Locate the cell with the specified text and output its (X, Y) center coordinate. 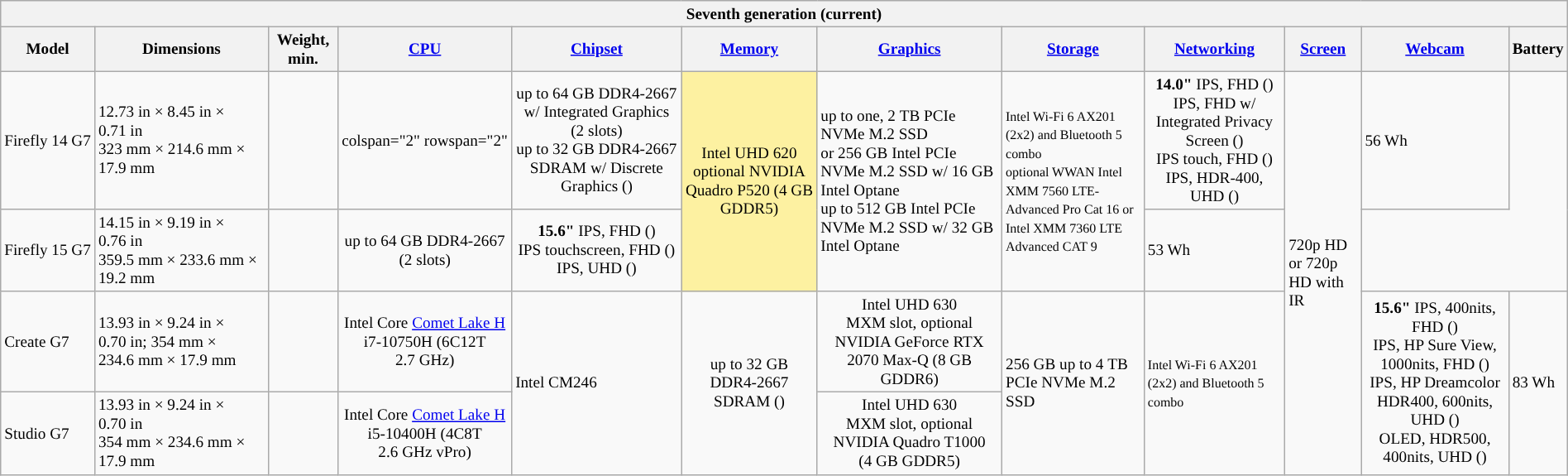
Intel CM246 (597, 382)
13.93 in × 9.24 in × 0.70 in 354 mm × 234.6 mm × 17.9 mm (181, 434)
up to 64 GB DDR4-2667 w/ Integrated Graphics (2 slots)up to 32 GB DDR4-2667 SDRAM w/ Discrete Graphics () (597, 141)
720p HDor 720p HD with IR (1323, 273)
15.6" IPS, 400nits, FHD () IPS, HP Sure View, 1000nits, FHD () IPS, HP Dreamcolor HDR400, 600nits, UHD () OLED, HDR500, 400nits, UHD () (1435, 382)
Storage (1073, 49)
up to 32 GB DDR4-2667 SDRAM () (749, 382)
Dimensions (181, 49)
Create G7 (48, 342)
Studio G7 (48, 434)
83 Wh (1538, 382)
Intel UHD 630MXM slot, optional NVIDIA Quadro T1000 (4 GB GDDR5) (910, 434)
Firefly 14 G7 (48, 141)
Intel Core Comet Lake H i5-10400H (4C8T 2.6 GHz vPro) (425, 434)
Intel Wi-Fi 6 AX201 (2x2) and Bluetooth 5 combooptional WWAN Intel XMM 7560 LTE-Advanced Pro Cat 16 or Intel XMM 7360 LTE Advanced CAT 9 (1073, 181)
Intel Wi-Fi 6 AX201 (2x2) and Bluetooth 5 combo (1214, 382)
Firefly 15 G7 (48, 250)
colspan="2" rowspan="2" (425, 141)
Seventh generation (current) (784, 14)
Intel Core Comet Lake H i7-10750H (6C12T 2.7 GHz) (425, 342)
14.15 in × 9.19 in × 0.76 in 359.5 mm × 233.6 mm × 19.2 mm (181, 250)
13.93 in × 9.24 in × 0.70 in; 354 mm × 234.6 mm × 17.9 mm (181, 342)
Weight, min. (303, 49)
CPU (425, 49)
Graphics (910, 49)
Intel UHD 630MXM slot, optional NVIDIA GeForce RTX 2070 Max-Q (8 GB GDDR6) (910, 342)
Screen (1323, 49)
Model (48, 49)
53 Wh (1214, 250)
Memory (749, 49)
256 GB up to 4 TB PCIe NVMe M.2 SSD (1073, 382)
up to one, 2 TB PCIe NVMe M.2 SSDor 256 GB Intel PCIe NVMe M.2 SSD w/ 16 GB Intel Optane up to 512 GB Intel PCIe NVMe M.2 SSD w/ 32 GB Intel Optane (910, 181)
Webcam (1435, 49)
Intel UHD 620optional NVIDIA Quadro P520 (4 GB GDDR5) (749, 181)
56 Wh (1435, 141)
Networking (1214, 49)
Battery (1538, 49)
15.6" IPS, FHD () IPS touchscreen, FHD ()IPS, UHD () (597, 250)
14.0" IPS, FHD () IPS, FHD w/ Integrated Privacy Screen () IPS touch, FHD () IPS, HDR-400, UHD () (1214, 141)
up to 64 GB DDR4-2667 (2 slots) (425, 250)
12.73 in × 8.45 in × 0.71 in 323 mm × 214.6 mm × 17.9 mm (181, 141)
Chipset (597, 49)
